For the text-containing cell, return its midpoint in (x, y) coordinate format. 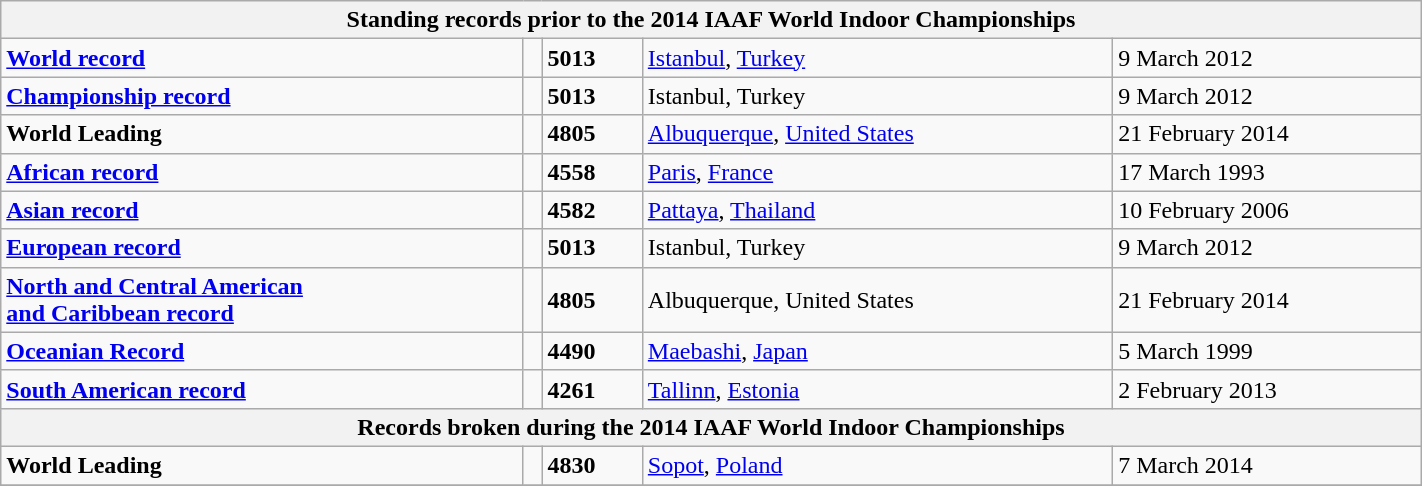
Pattaya, Thailand (877, 210)
Standing records prior to the 2014 IAAF World Indoor Championships (711, 20)
4490 (592, 351)
Championship record (262, 96)
North and Central American and Caribbean record (262, 300)
European record (262, 248)
4582 (592, 210)
7 March 2014 (1268, 465)
2 February 2013 (1268, 389)
Asian record (262, 210)
4261 (592, 389)
African record (262, 172)
Oceanian Record (262, 351)
Records broken during the 2014 IAAF World Indoor Championships (711, 427)
Tallinn, Estonia (877, 389)
10 February 2006 (1268, 210)
17 March 1993 (1268, 172)
World record (262, 58)
Sopot, Poland (877, 465)
Maebashi, Japan (877, 351)
5 March 1999 (1268, 351)
Paris, France (877, 172)
4830 (592, 465)
4558 (592, 172)
South American record (262, 389)
